Provide the [x, y] coordinate of the cell's center where the given text is located.  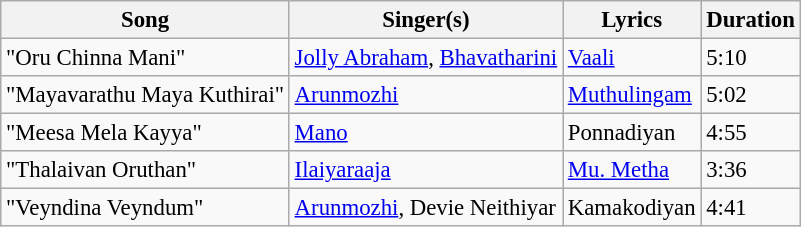
"Meesa Mela Kayya" [146, 133]
4:55 [750, 133]
Lyrics [631, 20]
3:36 [750, 170]
"Veyndina Veyndum" [146, 208]
Muthulingam [631, 95]
Duration [750, 20]
"Thalaivan Oruthan" [146, 170]
Ilaiyaraaja [426, 170]
5:10 [750, 58]
Ponnadiyan [631, 133]
Vaali [631, 58]
Arunmozhi [426, 95]
5:02 [750, 95]
Kamakodiyan [631, 208]
"Mayavarathu Maya Kuthirai" [146, 95]
Arunmozhi, Devie Neithiyar [426, 208]
4:41 [750, 208]
Singer(s) [426, 20]
"Oru Chinna Mani" [146, 58]
Song [146, 20]
Mu. Metha [631, 170]
Mano [426, 133]
Jolly Abraham, Bhavatharini [426, 58]
